Determine the (x, y) coordinate at the center of the cell enclosing the given text.  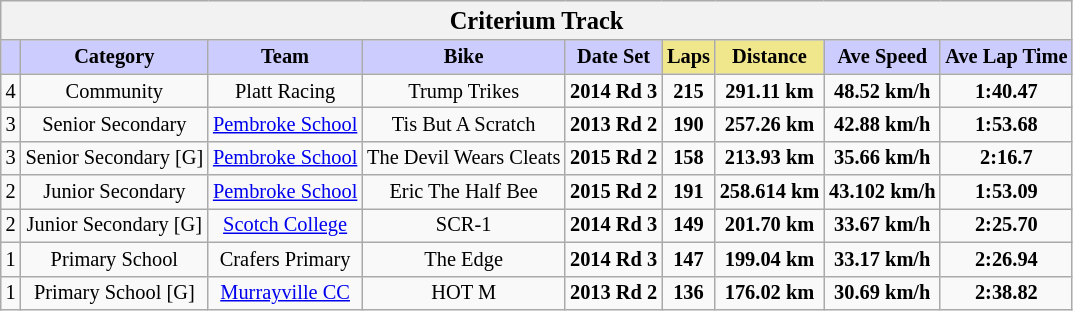
Senior Secondary (114, 124)
213.93 km (770, 158)
The Devil Wears Cleats (464, 158)
43.102 km/h (882, 192)
Category (114, 57)
The Edge (464, 259)
HOT M (464, 293)
Primary School (114, 259)
Criterium Track (537, 20)
2:26.94 (1006, 259)
Trump Trikes (464, 91)
Ave Speed (882, 57)
Distance (770, 57)
147 (688, 259)
Junior Secondary [G] (114, 225)
158 (688, 158)
176.02 km (770, 293)
257.26 km (770, 124)
291.11 km (770, 91)
Crafers Primary (285, 259)
33.17 km/h (882, 259)
Tis But A Scratch (464, 124)
Senior Secondary [G] (114, 158)
30.69 km/h (882, 293)
Primary School [G] (114, 293)
35.66 km/h (882, 158)
190 (688, 124)
2:16.7 (1006, 158)
258.614 km (770, 192)
48.52 km/h (882, 91)
Laps (688, 57)
4 (11, 91)
Team (285, 57)
SCR-1 (464, 225)
2:25.70 (1006, 225)
Junior Secondary (114, 192)
1:40.47 (1006, 91)
149 (688, 225)
Eric The Half Bee (464, 192)
Ave Lap Time (1006, 57)
Scotch College (285, 225)
2:38.82 (1006, 293)
199.04 km (770, 259)
201.70 km (770, 225)
Murrayville CC (285, 293)
33.67 km/h (882, 225)
1:53.68 (1006, 124)
215 (688, 91)
191 (688, 192)
42.88 km/h (882, 124)
Date Set (614, 57)
1:53.09 (1006, 192)
Bike (464, 57)
136 (688, 293)
Platt Racing (285, 91)
Community (114, 91)
